Pinpoint the cell where the given text exists, returning its (x, y) midpoint coordinate. 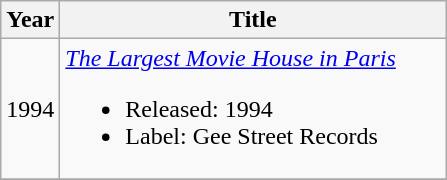
1994 (30, 109)
The Largest Movie House in ParisReleased: 1994Label: Gee Street Records (253, 109)
Title (253, 20)
Year (30, 20)
